Find where the given text appears and provide that cell's center as (X, Y) coordinate. 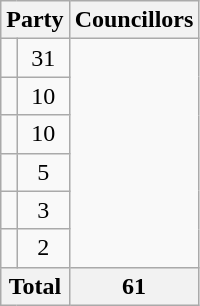
3 (43, 210)
Councillors (134, 20)
2 (43, 248)
61 (134, 286)
31 (43, 58)
5 (43, 172)
Total (35, 286)
Party (35, 20)
